Locate the cell with the specified text and output its [x, y] center coordinate. 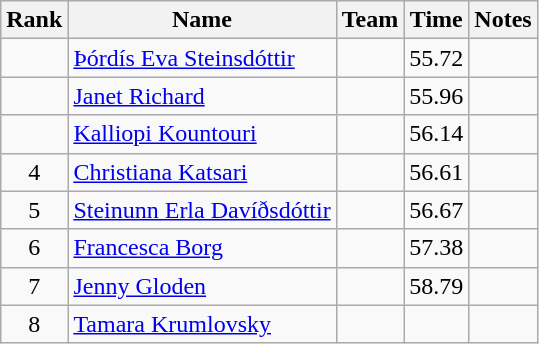
Þórdís Eva Steinsdóttir [202, 58]
Name [202, 20]
55.96 [436, 96]
8 [34, 324]
Kalliopi Kountouri [202, 134]
Time [436, 20]
58.79 [436, 286]
7 [34, 286]
Francesca Borg [202, 248]
Tamara Krumlovsky [202, 324]
55.72 [436, 58]
Christiana Katsari [202, 172]
Steinunn Erla Davíðsdóttir [202, 210]
5 [34, 210]
57.38 [436, 248]
Jenny Gloden [202, 286]
56.61 [436, 172]
Janet Richard [202, 96]
6 [34, 248]
Rank [34, 20]
4 [34, 172]
56.14 [436, 134]
Notes [503, 20]
56.67 [436, 210]
Team [370, 20]
